Determine the [X, Y] coordinate at the center of the cell enclosing the given text.  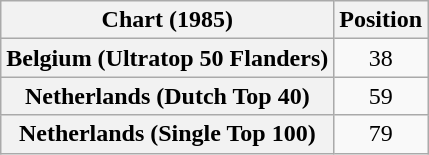
Belgium (Ultratop 50 Flanders) [168, 58]
Netherlands (Dutch Top 40) [168, 96]
79 [381, 134]
Chart (1985) [168, 20]
Position [381, 20]
59 [381, 96]
38 [381, 58]
Netherlands (Single Top 100) [168, 134]
